Detect which cell encompasses the target text, then output its [X, Y] center coordinate. 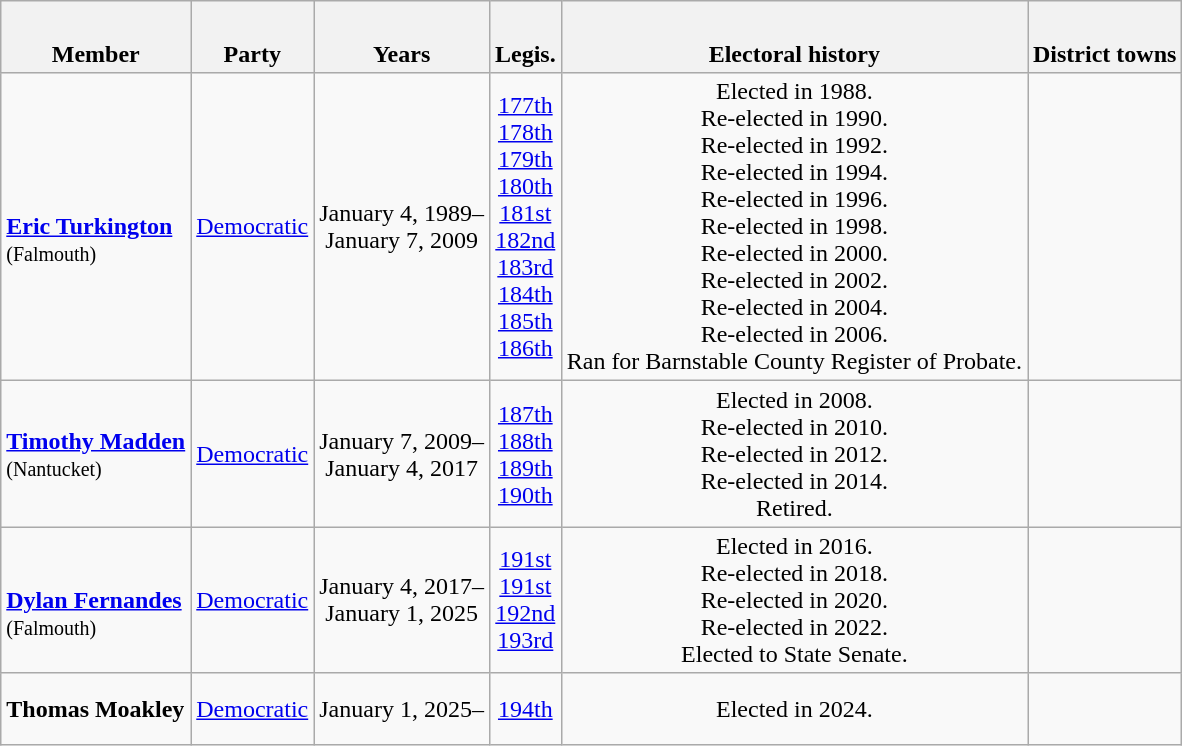
Years [402, 37]
Dylan Fernandes(Falmouth) [96, 600]
194th [525, 709]
Elected in 2024. [794, 709]
Elected in 2016.Re-elected in 2018.Re-elected in 2020.Re-elected in 2022.Elected to State Senate. [794, 600]
Thomas Moakley [96, 709]
Party [252, 37]
District towns [1105, 37]
Eric Turkington(Falmouth) [96, 227]
January 4, 2017–January 1, 2025 [402, 600]
Timothy Madden(Nantucket) [96, 454]
January 1, 2025– [402, 709]
Member [96, 37]
191st191st192nd193rd [525, 600]
Legis. [525, 37]
January 7, 2009–January 4, 2017 [402, 454]
177th178th179th180th181st182nd183rd184th185th186th [525, 227]
Electoral history [794, 37]
January 4, 1989–January 7, 2009 [402, 227]
Elected in 2008.Re-elected in 2010.Re-elected in 2012.Re-elected in 2014.Retired. [794, 454]
187th188th189th190th [525, 454]
